Provide the (X, Y) coordinate of the cell's center where the given text is located.  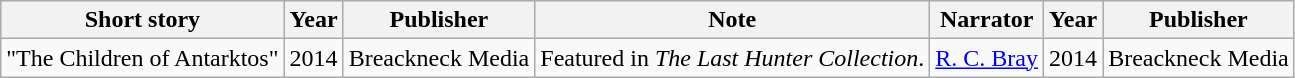
Featured in The Last Hunter Collection. (732, 58)
"The Children of Antarktos" (142, 58)
Short story (142, 20)
Note (732, 20)
R. C. Bray (987, 58)
Narrator (987, 20)
